Pinpoint the cell where the given text exists, returning its (x, y) midpoint coordinate. 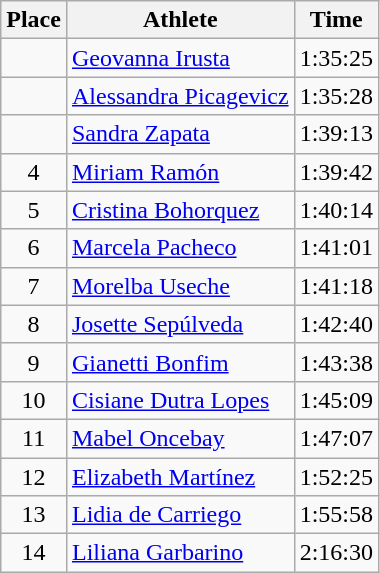
Morelba Useche (180, 286)
Alessandra Picagevicz (180, 96)
Marcela Pacheco (180, 248)
Sandra Zapata (180, 134)
4 (34, 172)
Lidia de Carriego (180, 515)
6 (34, 248)
Miriam Ramón (180, 172)
Geovanna Irusta (180, 58)
11 (34, 438)
Mabel Oncebay (180, 438)
1:41:01 (336, 248)
1:45:09 (336, 400)
10 (34, 400)
2:16:30 (336, 553)
Cristina Bohorquez (180, 210)
Elizabeth Martínez (180, 477)
12 (34, 477)
1:40:14 (336, 210)
1:39:42 (336, 172)
14 (34, 553)
Time (336, 20)
1:35:25 (336, 58)
Athlete (180, 20)
Josette Sepúlveda (180, 324)
1:52:25 (336, 477)
7 (34, 286)
Liliana Garbarino (180, 553)
1:42:40 (336, 324)
8 (34, 324)
9 (34, 362)
1:35:28 (336, 96)
Gianetti Bonfim (180, 362)
1:39:13 (336, 134)
1:41:18 (336, 286)
1:47:07 (336, 438)
Cisiane Dutra Lopes (180, 400)
5 (34, 210)
Place (34, 20)
1:55:58 (336, 515)
13 (34, 515)
1:43:38 (336, 362)
